Detect which cell encompasses the target text, then output its (x, y) center coordinate. 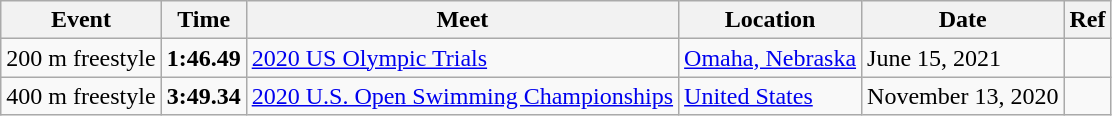
400 m freestyle (81, 96)
June 15, 2021 (963, 58)
1:46.49 (204, 58)
200 m freestyle (81, 58)
November 13, 2020 (963, 96)
Date (963, 20)
Event (81, 20)
Ref (1088, 20)
Omaha, Nebraska (770, 58)
United States (770, 96)
2020 US Olympic Trials (462, 58)
Time (204, 20)
2020 U.S. Open Swimming Championships (462, 96)
3:49.34 (204, 96)
Location (770, 20)
Meet (462, 20)
